Search for the cell housing the specified text and yield its (x, y) center coordinate. 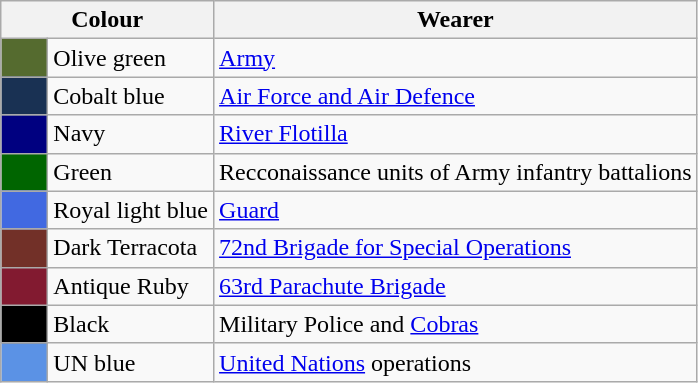
Black (131, 324)
Cobalt blue (131, 96)
Dark Terracota (131, 248)
Antique Ruby (131, 286)
Colour (108, 20)
UN blue (131, 362)
Army (456, 58)
Military Police and Cobras (456, 324)
Guard (456, 210)
Navy (131, 134)
Recconaissance units of Army infantry battalions (456, 172)
Air Force and Air Defence (456, 96)
72nd Brigade for Special Operations (456, 248)
River Flotilla (456, 134)
Green (131, 172)
United Nations operations (456, 362)
Royal light blue (131, 210)
63rd Parachute Brigade (456, 286)
Olive green (131, 58)
Wearer (456, 20)
